Scan for the cell matching the given text and deliver its [x, y] coordinate at center. 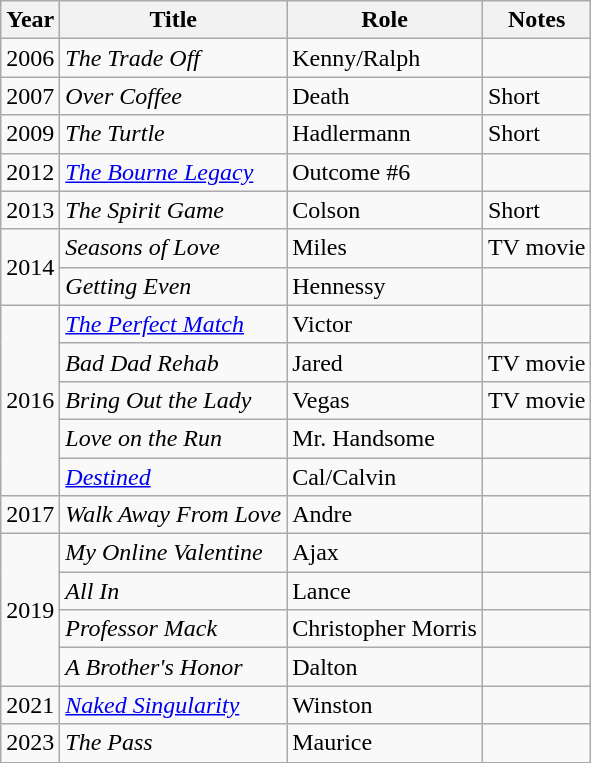
Andre [385, 515]
Vegas [385, 400]
Victor [385, 324]
Mr. Handsome [385, 438]
My Online Valentine [174, 553]
2019 [30, 610]
Jared [385, 362]
Bad Dad Rehab [174, 362]
2013 [30, 210]
The Perfect Match [174, 324]
Lance [385, 591]
2009 [30, 134]
The Turtle [174, 134]
Christopher Morris [385, 629]
2006 [30, 58]
Ajax [385, 553]
2021 [30, 705]
Seasons of Love [174, 248]
Colson [385, 210]
Outcome #6 [385, 172]
The Pass [174, 743]
Hadlermann [385, 134]
The Trade Off [174, 58]
Naked Singularity [174, 705]
Notes [536, 20]
The Spirit Game [174, 210]
Miles [385, 248]
Hennessy [385, 286]
Maurice [385, 743]
Cal/Calvin [385, 477]
2017 [30, 515]
Death [385, 96]
Role [385, 20]
Kenny/Ralph [385, 58]
2007 [30, 96]
Dalton [385, 667]
Professor Mack [174, 629]
Destined [174, 477]
Walk Away From Love [174, 515]
2016 [30, 400]
Love on the Run [174, 438]
Getting Even [174, 286]
All In [174, 591]
Over Coffee [174, 96]
2014 [30, 267]
2023 [30, 743]
Year [30, 20]
Winston [385, 705]
A Brother's Honor [174, 667]
Bring Out the Lady [174, 400]
The Bourne Legacy [174, 172]
2012 [30, 172]
Title [174, 20]
